Return the [x, y] coordinate for the center point of the cell that contains the specified text.  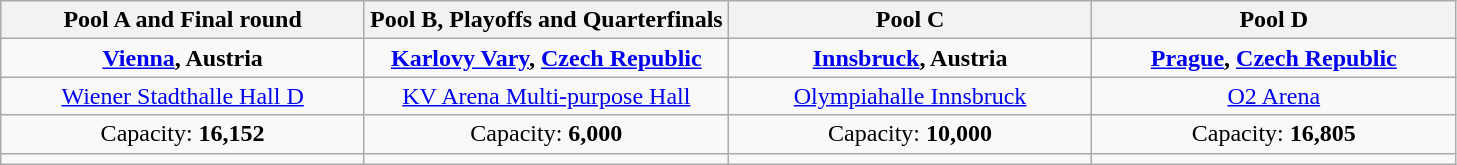
Wiener Stadthalle Hall D [183, 96]
Olympiahalle Innsbruck [910, 96]
KV Arena Multi-purpose Hall [546, 96]
Vienna, Austria [183, 58]
O2 Arena [1274, 96]
Karlovy Vary, Czech Republic [546, 58]
Innsbruck, Austria [910, 58]
Capacity: 16,805 [1274, 134]
Prague, Czech Republic [1274, 58]
Pool C [910, 20]
Pool A and Final round [183, 20]
Capacity: 6,000 [546, 134]
Pool D [1274, 20]
Pool B, Playoffs and Quarterfinals [546, 20]
Capacity: 16,152 [183, 134]
Capacity: 10,000 [910, 134]
